For the text-containing cell, return its midpoint in [X, Y] coordinate format. 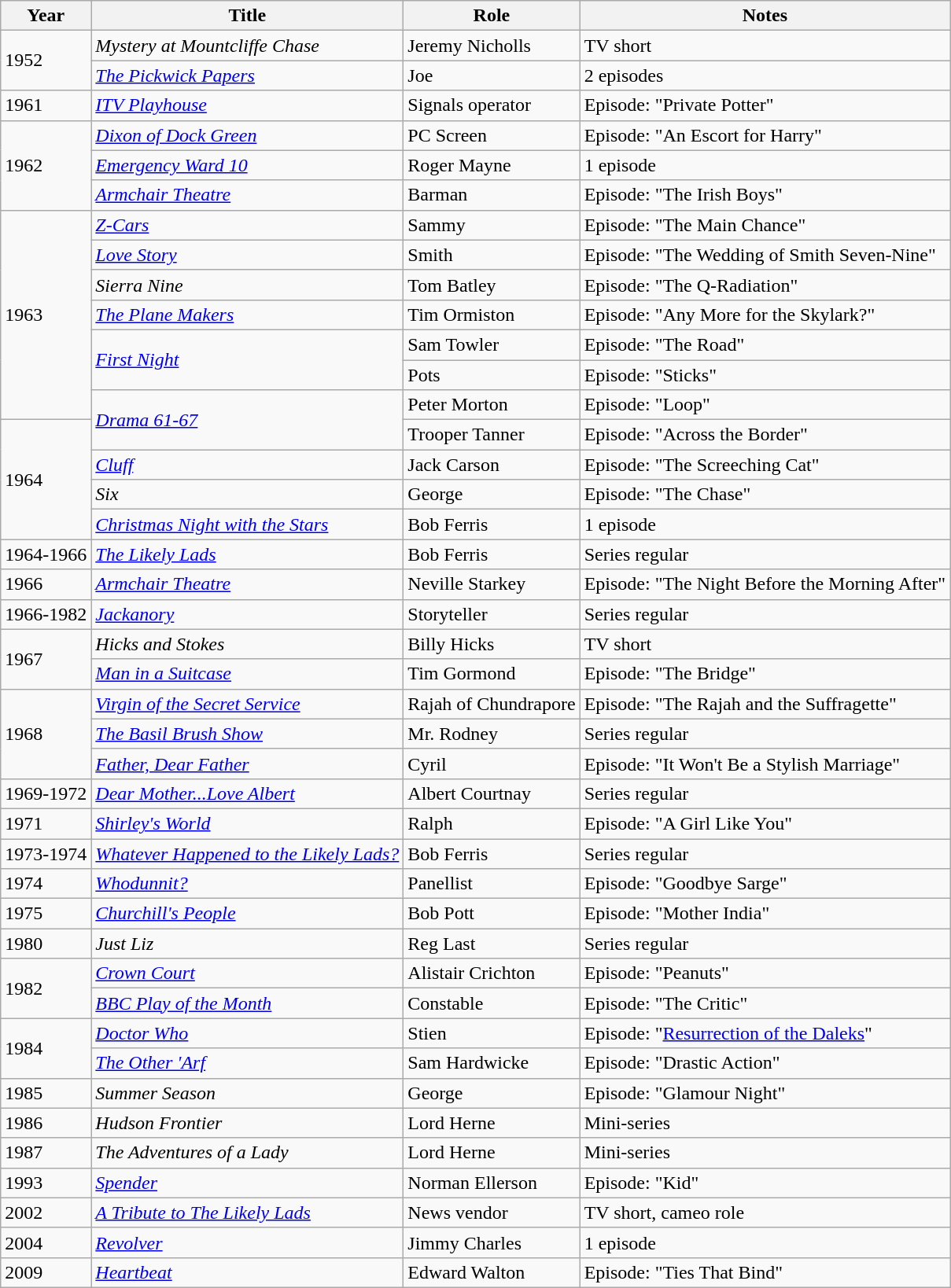
1963 [46, 315]
Whatever Happened to the Likely Lads? [247, 853]
Stien [492, 1033]
Spender [247, 1183]
Episode: "Drastic Action" [765, 1063]
Role [492, 16]
Title [247, 16]
Six [247, 495]
Panellist [492, 884]
Dixon of Dock Green [247, 135]
2004 [46, 1242]
Tim Ormiston [492, 315]
1974 [46, 884]
1985 [46, 1093]
Revolver [247, 1242]
News vendor [492, 1213]
1987 [46, 1153]
Episode: "The Irish Boys" [765, 195]
1961 [46, 105]
Episode: "Glamour Night" [765, 1093]
2009 [46, 1272]
Father, Dear Father [247, 764]
Notes [765, 16]
1962 [46, 165]
Cyril [492, 764]
Episode: "Sticks" [765, 375]
Episode: "Loop" [765, 405]
Episode: "The Rajah and the Suffragette" [765, 704]
PC Screen [492, 135]
Episode: "Goodbye Sarge" [765, 884]
Jimmy Charles [492, 1242]
Storyteller [492, 614]
First Night [247, 359]
1986 [46, 1123]
Episode: "Resurrection of the Daleks" [765, 1033]
Episode: "Kid" [765, 1183]
Alistair Crichton [492, 973]
Tom Batley [492, 285]
1980 [46, 944]
Episode: "The Main Chance" [765, 225]
Man in a Suitcase [247, 674]
Love Story [247, 255]
1964 [46, 480]
Episode: "The Bridge" [765, 674]
A Tribute to The Likely Lads [247, 1213]
Churchill's People [247, 914]
Episode: "Private Potter" [765, 105]
Cluff [247, 465]
1966-1982 [46, 614]
Norman Ellerson [492, 1183]
The Pickwick Papers [247, 75]
Drama 61-67 [247, 420]
1968 [46, 734]
Episode: "Any More for the Skylark?" [765, 315]
1969-1972 [46, 793]
Year [46, 16]
Constable [492, 1003]
1975 [46, 914]
Z-Cars [247, 225]
Episode: "It Won't Be a Stylish Marriage" [765, 764]
Just Liz [247, 944]
2002 [46, 1213]
1973-1974 [46, 853]
Episode: "The Screeching Cat" [765, 465]
Barman [492, 195]
Edward Walton [492, 1272]
Tim Gormond [492, 674]
Albert Courtnay [492, 793]
1964-1966 [46, 554]
Episode: "Mother India" [765, 914]
Sierra Nine [247, 285]
Crown Court [247, 973]
Episode: "The Chase" [765, 495]
2 episodes [765, 75]
The Other 'Arf [247, 1063]
TV short, cameo role [765, 1213]
Mr. Rodney [492, 734]
Rajah of Chundrapore [492, 704]
Joe [492, 75]
Signals operator [492, 105]
The Plane Makers [247, 315]
Trooper Tanner [492, 435]
Sam Hardwicke [492, 1063]
Doctor Who [247, 1033]
1984 [46, 1048]
Hicks and Stokes [247, 644]
Episode: "An Escort for Harry" [765, 135]
1967 [46, 659]
Shirley's World [247, 823]
Pots [492, 375]
Episode: "The Night Before the Morning After" [765, 584]
Episode: "The Q-Radiation" [765, 285]
1993 [46, 1183]
The Basil Brush Show [247, 734]
Jeremy Nicholls [492, 46]
Whodunnit? [247, 884]
1971 [46, 823]
Emergency Ward 10 [247, 165]
Episode: "The Wedding of Smith Seven-Nine" [765, 255]
Sammy [492, 225]
Hudson Frontier [247, 1123]
The Likely Lads [247, 554]
1966 [46, 584]
Sam Towler [492, 344]
1952 [46, 61]
Christmas Night with the Stars [247, 524]
Dear Mother...Love Albert [247, 793]
Episode: "The Critic" [765, 1003]
Summer Season [247, 1093]
Episode: "Ties That Bind" [765, 1272]
BBC Play of the Month [247, 1003]
1982 [46, 988]
Episode: "The Road" [765, 344]
Episode: "Peanuts" [765, 973]
Episode: "Across the Border" [765, 435]
Mystery at Mountcliffe Chase [247, 46]
Reg Last [492, 944]
Roger Mayne [492, 165]
Heartbeat [247, 1272]
ITV Playhouse [247, 105]
Ralph [492, 823]
Virgin of the Secret Service [247, 704]
Peter Morton [492, 405]
Billy Hicks [492, 644]
Episode: "A Girl Like You" [765, 823]
Bob Pott [492, 914]
Jack Carson [492, 465]
Smith [492, 255]
Jackanory [247, 614]
The Adventures of a Lady [247, 1153]
Neville Starkey [492, 584]
